Capture the cell that displays the provided text and extract its (X, Y) central coordinate. 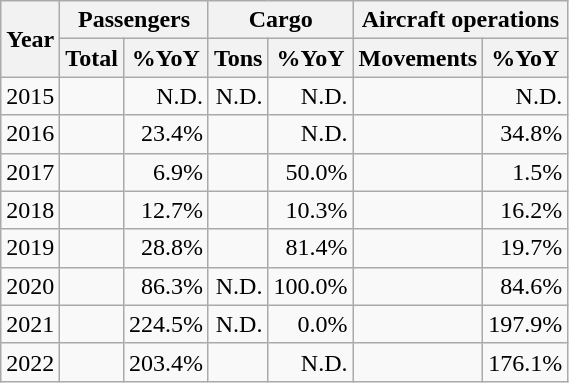
Year (30, 39)
Aircraft operations (460, 20)
2022 (30, 362)
2020 (30, 286)
Passengers (134, 20)
12.7% (166, 210)
23.4% (166, 134)
0.0% (310, 324)
176.1% (526, 362)
Movements (418, 58)
Cargo (280, 20)
28.8% (166, 248)
2018 (30, 210)
100.0% (310, 286)
81.4% (310, 248)
50.0% (310, 172)
1.5% (526, 172)
2021 (30, 324)
84.6% (526, 286)
34.8% (526, 134)
224.5% (166, 324)
10.3% (310, 210)
203.4% (166, 362)
197.9% (526, 324)
19.7% (526, 248)
2015 (30, 96)
Total (92, 58)
86.3% (166, 286)
Tons (238, 58)
6.9% (166, 172)
2017 (30, 172)
2019 (30, 248)
2016 (30, 134)
16.2% (526, 210)
